Capture the cell that displays the provided text and extract its [X, Y] central coordinate. 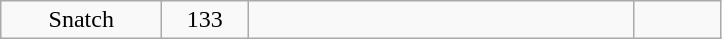
133 [205, 20]
Snatch [82, 20]
